Identify which cell holds the provided text, then report its (x, y) central coordinate. 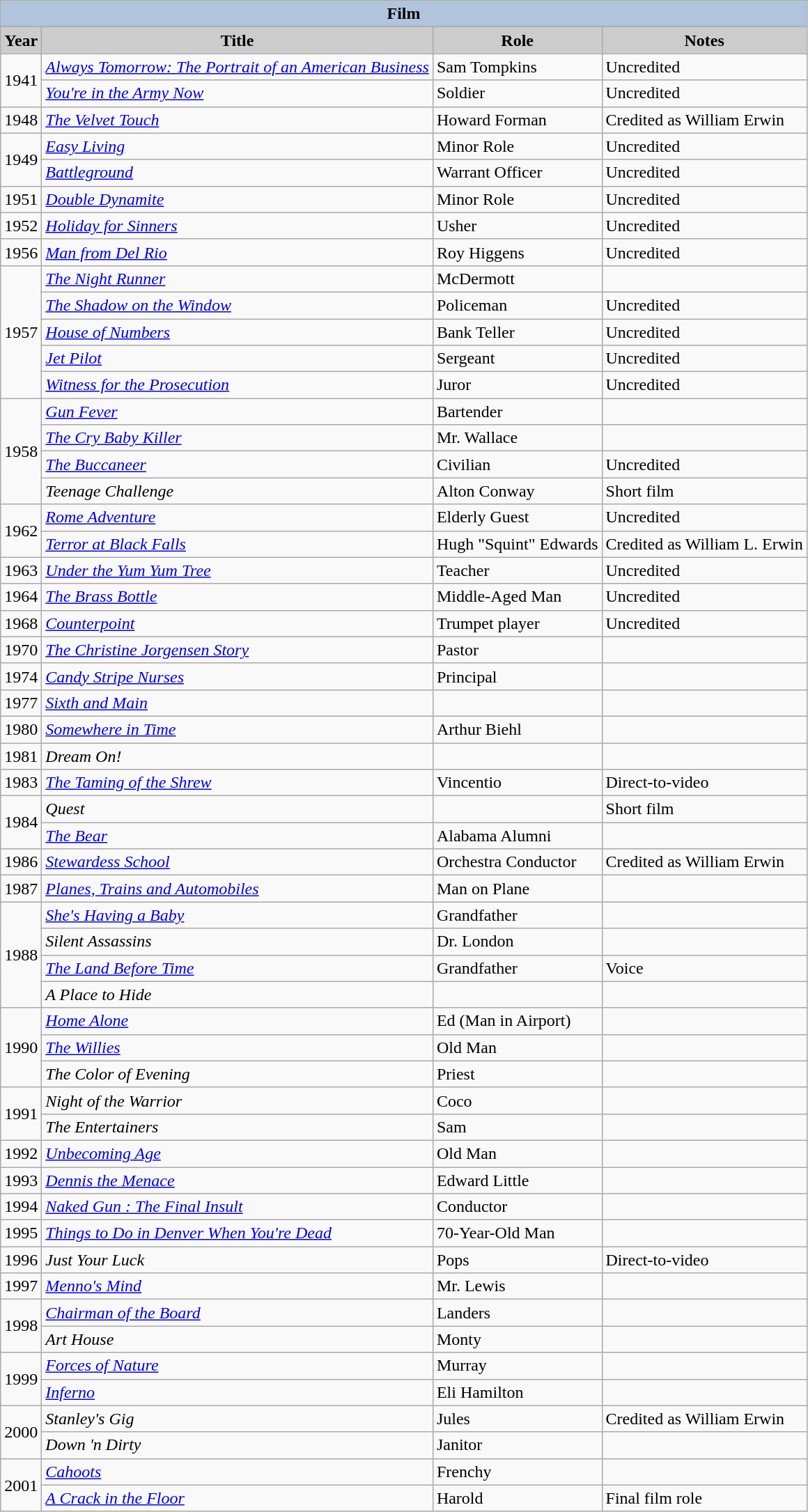
1997 (21, 1286)
Orchestra Conductor (517, 862)
A Crack in the Floor (238, 1498)
Eli Hamilton (517, 1392)
Man from Del Rio (238, 252)
Just Your Luck (238, 1260)
Policeman (517, 305)
Double Dynamite (238, 199)
Credited as William L. Erwin (704, 544)
Pastor (517, 650)
Final film role (704, 1498)
Year (21, 40)
Easy Living (238, 146)
The Bear (238, 836)
1957 (21, 332)
Sixth and Main (238, 703)
1980 (21, 729)
Cahoots (238, 1472)
1991 (21, 1114)
1941 (21, 80)
The Entertainers (238, 1127)
Inferno (238, 1392)
1963 (21, 570)
1964 (21, 597)
Jet Pilot (238, 359)
Sam (517, 1127)
Elderly Guest (517, 517)
Edward Little (517, 1180)
Silent Assassins (238, 942)
Murray (517, 1366)
Rome Adventure (238, 517)
Landers (517, 1313)
Harold (517, 1498)
The Velvet Touch (238, 120)
1970 (21, 650)
1981 (21, 756)
Middle-Aged Man (517, 597)
The Color of Evening (238, 1074)
The Land Before Time (238, 968)
Under the Yum Yum Tree (238, 570)
1956 (21, 252)
1987 (21, 889)
Dennis the Menace (238, 1180)
Alton Conway (517, 491)
Unbecoming Age (238, 1153)
Frenchy (517, 1472)
Bank Teller (517, 332)
Down 'n Dirty (238, 1445)
1992 (21, 1153)
Stanley's Gig (238, 1419)
The Taming of the Shrew (238, 783)
Sergeant (517, 359)
2000 (21, 1432)
Holiday for Sinners (238, 226)
Film (404, 14)
The Night Runner (238, 279)
Art House (238, 1339)
1994 (21, 1207)
Teenage Challenge (238, 491)
House of Numbers (238, 332)
1984 (21, 823)
Dream On! (238, 756)
The Cry Baby Killer (238, 438)
Hugh "Squint" Edwards (517, 544)
Vincentio (517, 783)
A Place to Hide (238, 995)
1951 (21, 199)
Warrant Officer (517, 173)
1952 (21, 226)
Coco (517, 1100)
Roy Higgens (517, 252)
1990 (21, 1047)
She's Having a Baby (238, 915)
Principal (517, 676)
1949 (21, 159)
1962 (21, 531)
1968 (21, 623)
Notes (704, 40)
Things to Do in Denver When You're Dead (238, 1233)
Title (238, 40)
The Buccaneer (238, 465)
Man on Plane (517, 889)
1998 (21, 1326)
The Willies (238, 1047)
1958 (21, 451)
Candy Stripe Nurses (238, 676)
Mr. Lewis (517, 1286)
Menno's Mind (238, 1286)
Gun Fever (238, 412)
Priest (517, 1074)
Witness for the Prosecution (238, 385)
Trumpet player (517, 623)
1996 (21, 1260)
Night of the Warrior (238, 1100)
Voice (704, 968)
2001 (21, 1485)
McDermott (517, 279)
Counterpoint (238, 623)
1999 (21, 1379)
You're in the Army Now (238, 93)
1977 (21, 703)
Chairman of the Board (238, 1313)
70-Year-Old Man (517, 1233)
Sam Tompkins (517, 67)
Soldier (517, 93)
Stewardess School (238, 862)
Howard Forman (517, 120)
Planes, Trains and Automobiles (238, 889)
Arthur Biehl (517, 729)
Mr. Wallace (517, 438)
Pops (517, 1260)
Conductor (517, 1207)
1948 (21, 120)
Usher (517, 226)
1983 (21, 783)
Juror (517, 385)
1995 (21, 1233)
Civilian (517, 465)
Quest (238, 809)
Bartender (517, 412)
The Shadow on the Window (238, 305)
Ed (Man in Airport) (517, 1021)
Always Tomorrow: The Portrait of an American Business (238, 67)
1974 (21, 676)
Terror at Black Falls (238, 544)
1986 (21, 862)
Role (517, 40)
Teacher (517, 570)
Dr. London (517, 942)
Somewhere in Time (238, 729)
Home Alone (238, 1021)
1993 (21, 1180)
Monty (517, 1339)
The Brass Bottle (238, 597)
1988 (21, 955)
Battleground (238, 173)
Janitor (517, 1445)
Naked Gun : The Final Insult (238, 1207)
Forces of Nature (238, 1366)
Alabama Alumni (517, 836)
The Christine Jorgensen Story (238, 650)
Jules (517, 1419)
